Output the (x, y) coordinate of the center of the cell containing the given text.  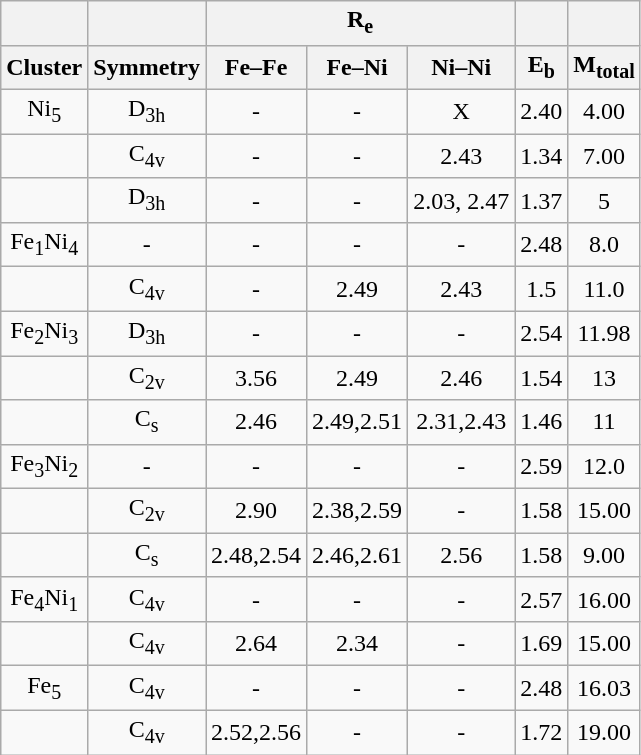
Fe–Ni (358, 67)
1.69 (542, 644)
Fe5 (44, 688)
7.00 (604, 156)
Symmetry (147, 67)
2.52,2.56 (256, 732)
5 (604, 200)
Fe4Ni1 (44, 599)
2.31,2.43 (462, 422)
2.64 (256, 644)
2.57 (542, 599)
11 (604, 422)
1.37 (542, 200)
3.56 (256, 378)
12.0 (604, 466)
9.00 (604, 555)
11.98 (604, 333)
19.00 (604, 732)
16.00 (604, 599)
Mtotal (604, 67)
2.56 (462, 555)
2.40 (542, 111)
2.90 (256, 511)
2.59 (542, 466)
2.48,2.54 (256, 555)
13 (604, 378)
1.46 (542, 422)
1.54 (542, 378)
8.0 (604, 244)
11.0 (604, 289)
1.5 (542, 289)
Cluster (44, 67)
Fe2Ni3 (44, 333)
2.03, 2.47 (462, 200)
2.38,2.59 (358, 511)
Ni–Ni (462, 67)
2.54 (542, 333)
X (462, 111)
Fe3Ni2 (44, 466)
1.72 (542, 732)
Ni5 (44, 111)
2.34 (358, 644)
2.49,2.51 (358, 422)
16.03 (604, 688)
Fe–Fe (256, 67)
4.00 (604, 111)
1.34 (542, 156)
Fe1Ni4 (44, 244)
Eb (542, 67)
Re (360, 23)
2.46,2.61 (358, 555)
